Return [X, Y] of the center of cell containing provided text 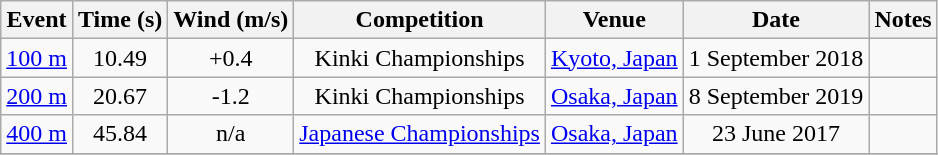
20.67 [120, 96]
Kyoto, Japan [614, 58]
Venue [614, 20]
Wind (m/s) [231, 20]
-1.2 [231, 96]
Japanese Championships [420, 134]
Event [37, 20]
1 September 2018 [776, 58]
400 m [37, 134]
Notes [903, 20]
Date [776, 20]
Competition [420, 20]
23 June 2017 [776, 134]
100 m [37, 58]
10.49 [120, 58]
200 m [37, 96]
45.84 [120, 134]
n/a [231, 134]
Time (s) [120, 20]
+0.4 [231, 58]
8 September 2019 [776, 96]
